Scan for the cell matching the given text and deliver its [x, y] coordinate at center. 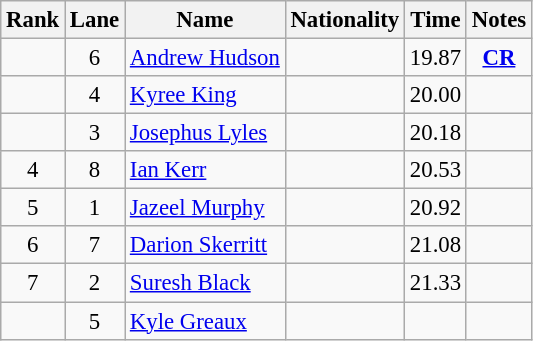
2 [95, 283]
Name [206, 20]
Rank [33, 20]
Darion Skerritt [206, 245]
20.00 [436, 95]
Jazeel Murphy [206, 208]
Suresh Black [206, 283]
20.92 [436, 208]
3 [95, 133]
Notes [498, 20]
Kyree King [206, 95]
Josephus Lyles [206, 133]
20.53 [436, 170]
Nationality [344, 20]
Kyle Greaux [206, 321]
Andrew Hudson [206, 58]
8 [95, 170]
19.87 [436, 58]
CR [498, 58]
Ian Kerr [206, 170]
Time [436, 20]
21.08 [436, 245]
21.33 [436, 283]
Lane [95, 20]
20.18 [436, 133]
1 [95, 208]
